For the text-containing cell, return its midpoint in (x, y) coordinate format. 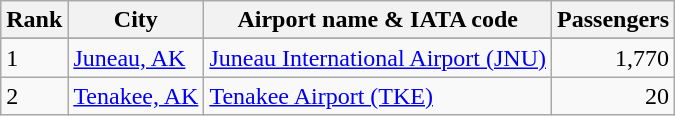
20 (614, 96)
Passengers (614, 20)
Juneau, AK (136, 58)
Rank (34, 20)
1 (34, 58)
Tenakee, AK (136, 96)
Airport name & IATA code (378, 20)
Juneau International Airport (JNU) (378, 58)
2 (34, 96)
City (136, 20)
1,770 (614, 58)
Tenakee Airport (TKE) (378, 96)
